Extract the [x, y] coordinate from the center of the cell holding the provided text.  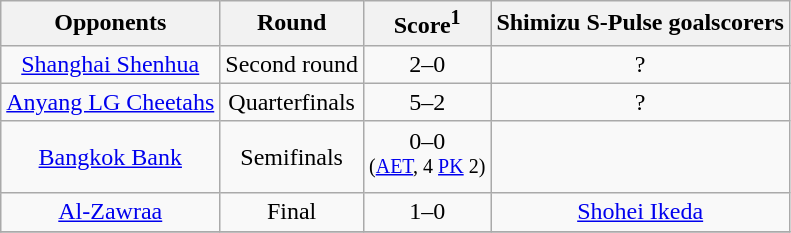
Anyang LG Cheetahs [110, 102]
Semifinals [292, 157]
1–0 [426, 212]
Round [292, 24]
0–0 (AET, 4 PK 2) [426, 157]
2–0 [426, 64]
Bangkok Bank [110, 157]
5–2 [426, 102]
Al-Zawraa [110, 212]
Opponents [110, 24]
Quarterfinals [292, 102]
Second round [292, 64]
Shanghai Shenhua [110, 64]
Score1 [426, 24]
Shohei Ikeda [640, 212]
Final [292, 212]
Shimizu S-Pulse goalscorers [640, 24]
